Scan for the cell matching the given text and deliver its [x, y] coordinate at center. 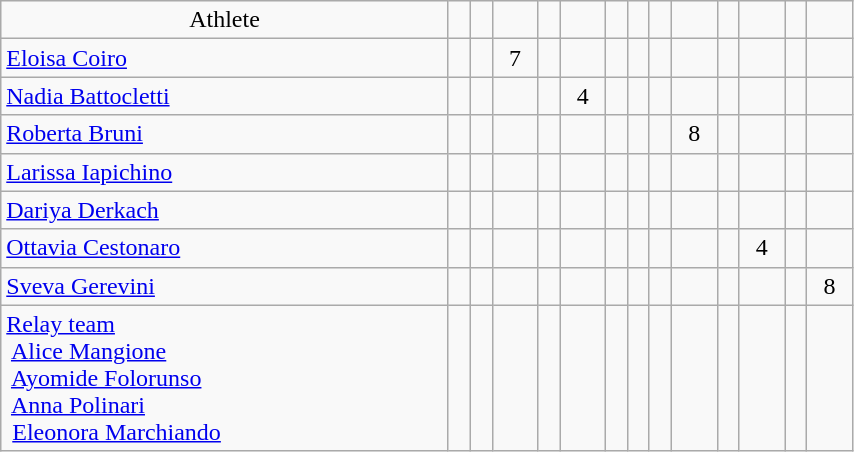
Dariya Derkach [224, 210]
Ottavia Cestonaro [224, 248]
Roberta Bruni [224, 134]
Relay team Alice Mangione Ayomide Folorunso Anna Polinari Eleonora Marchiando [224, 378]
Larissa Iapichino [224, 172]
Athlete [224, 20]
Nadia Battocletti [224, 96]
Eloisa Coiro [224, 58]
7 [515, 58]
Sveva Gerevini [224, 286]
